Detect which cell encompasses the target text, then output its (x, y) center coordinate. 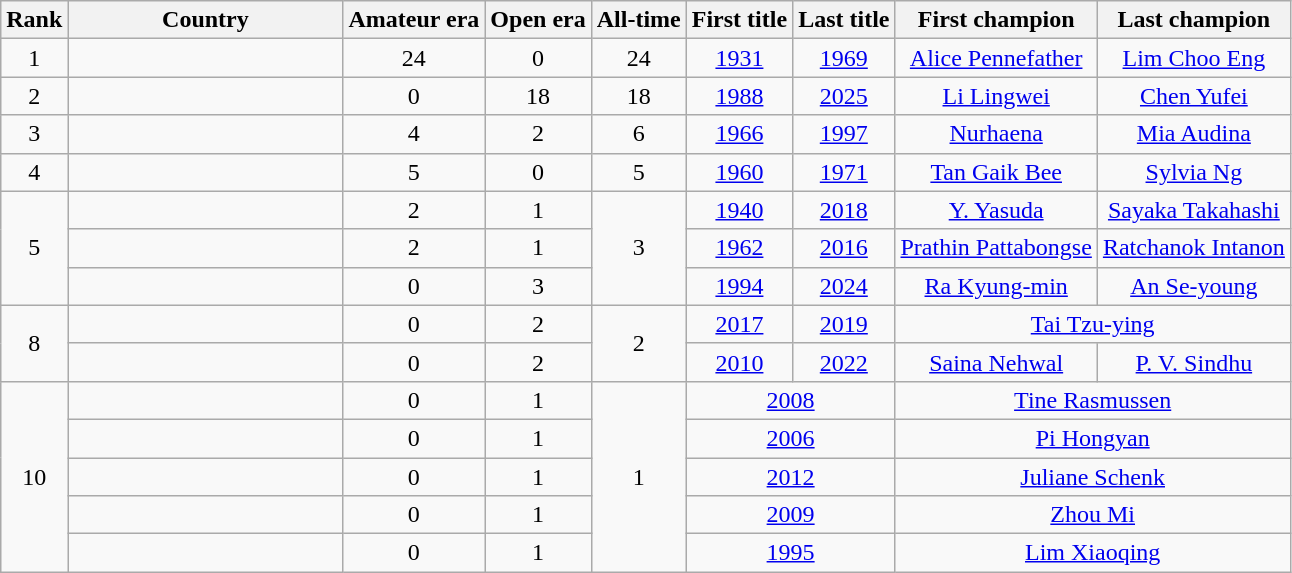
2024 (844, 286)
8 (34, 343)
1966 (739, 134)
2022 (844, 362)
2018 (844, 210)
2010 (739, 362)
Nurhaena (996, 134)
1971 (844, 172)
1969 (844, 58)
Pi Hongyan (1092, 438)
6 (638, 134)
1988 (739, 96)
1960 (739, 172)
An Se-young (1194, 286)
2017 (739, 324)
Y. Yasuda (996, 210)
Open era (538, 20)
2025 (844, 96)
1997 (844, 134)
2012 (790, 477)
1995 (790, 553)
2008 (790, 400)
Alice Pennefather (996, 58)
Sylvia Ng (1194, 172)
Mia Audina (1194, 134)
Lim Choo Eng (1194, 58)
1962 (739, 248)
2016 (844, 248)
Tai Tzu-ying (1092, 324)
P. V. Sindhu (1194, 362)
All-time (638, 20)
Chen Yufei (1194, 96)
Sayaka Takahashi (1194, 210)
First champion (996, 20)
Tine Rasmussen (1092, 400)
Ratchanok Intanon (1194, 248)
Country (206, 20)
Prathin Pattabongse (996, 248)
1931 (739, 58)
Rank (34, 20)
Last champion (1194, 20)
Zhou Mi (1092, 515)
2009 (790, 515)
First title (739, 20)
Ra Kyung-min (996, 286)
Saina Nehwal (996, 362)
10 (34, 476)
Tan Gaik Bee (996, 172)
2006 (790, 438)
1994 (739, 286)
Li Lingwei (996, 96)
2019 (844, 324)
Juliane Schenk (1092, 477)
Amateur era (414, 20)
Last title (844, 20)
1940 (739, 210)
Lim Xiaoqing (1092, 553)
